Search for the cell housing the specified text and yield its [X, Y] center coordinate. 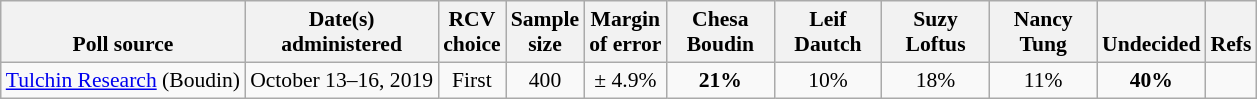
Date(s) administered [342, 32]
Suzy Loftus [936, 32]
Sample size [545, 32]
Undecided [1151, 32]
21% [720, 80]
RCV choice [472, 32]
Chesa Boudin [720, 32]
400 [545, 80]
Tulchin Research (Boudin) [123, 80]
11% [1043, 80]
Poll source [123, 32]
Refs [1230, 32]
40% [1151, 80]
Nancy Tung [1043, 32]
First [472, 80]
± 4.9% [625, 80]
18% [936, 80]
October 13–16, 2019 [342, 80]
Leif Dautch [828, 32]
Margin of error [625, 32]
10% [828, 80]
